Scan for the cell matching the given text and deliver its (x, y) coordinate at center. 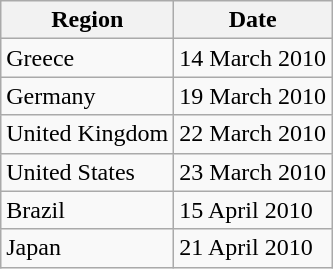
15 April 2010 (253, 210)
Date (253, 20)
United States (88, 172)
19 March 2010 (253, 96)
Brazil (88, 210)
21 April 2010 (253, 248)
Greece (88, 58)
Region (88, 20)
14 March 2010 (253, 58)
Germany (88, 96)
Japan (88, 248)
United Kingdom (88, 134)
22 March 2010 (253, 134)
23 March 2010 (253, 172)
